Capture the cell that displays the provided text and extract its (X, Y) central coordinate. 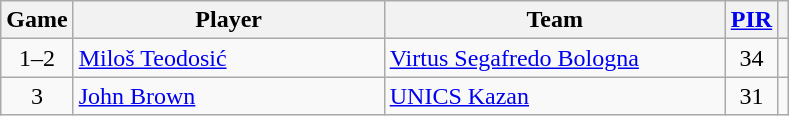
Game (37, 20)
UNICS Kazan (554, 96)
Miloš Teodosić (228, 58)
PIR (751, 20)
31 (751, 96)
Virtus Segafredo Bologna (554, 58)
1–2 (37, 58)
Team (554, 20)
3 (37, 96)
Player (228, 20)
John Brown (228, 96)
34 (751, 58)
